Identify which cell holds the provided text, then report its [X, Y] central coordinate. 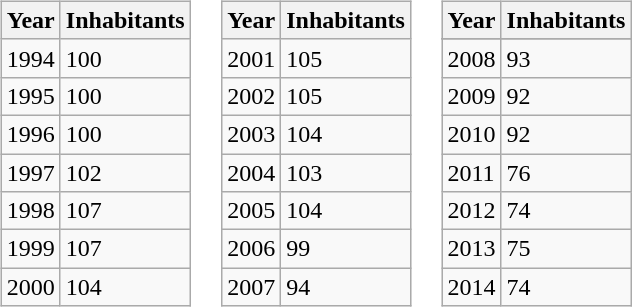
1998 [30, 211]
2011 [472, 173]
2007 [252, 287]
1995 [30, 96]
2010 [472, 134]
2004 [252, 173]
76 [566, 173]
1997 [30, 173]
2002 [252, 96]
2013 [472, 249]
1994 [30, 58]
2008 [472, 58]
2006 [252, 249]
103 [346, 173]
1996 [30, 134]
102 [125, 173]
2000 [30, 287]
2014 [472, 287]
93 [566, 58]
2012 [472, 211]
2005 [252, 211]
1999 [30, 249]
99 [346, 249]
94 [346, 287]
2009 [472, 96]
75 [566, 249]
2003 [252, 134]
2001 [252, 58]
